Output the (X, Y) coordinate of the center of the cell containing the given text.  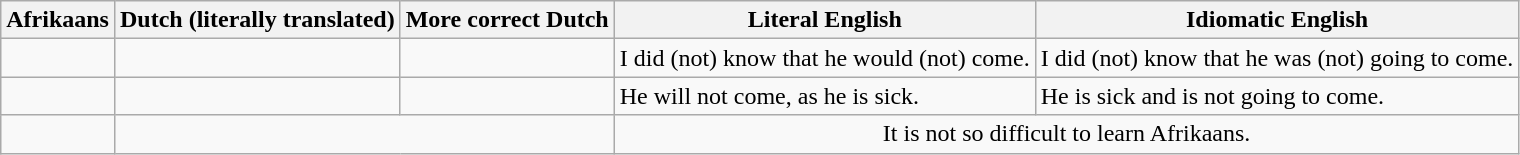
He will not come, as he is sick. (824, 96)
Dutch (literally translated) (257, 20)
Afrikaans (58, 20)
He is sick and is not going to come. (1277, 96)
I did (not) know that he was (not) going to come. (1277, 58)
Idiomatic English (1277, 20)
More correct Dutch (507, 20)
I did (not) know that he would (not) come. (824, 58)
It is not so difficult to learn Afrikaans. (1066, 134)
Literal English (824, 20)
